Capture the cell that displays the provided text and extract its (x, y) central coordinate. 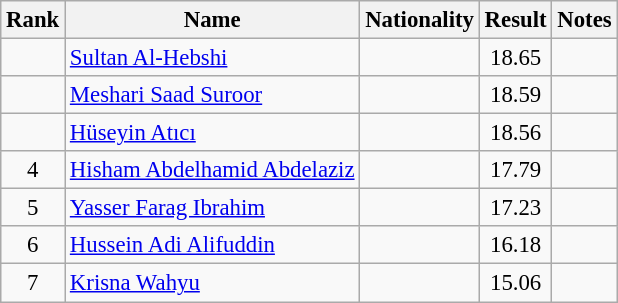
18.65 (516, 58)
Hüseyin Atıcı (212, 133)
4 (33, 170)
Rank (33, 20)
5 (33, 208)
Hussein Adi Alifuddin (212, 245)
7 (33, 283)
Nationality (420, 20)
17.23 (516, 208)
Meshari Saad Suroor (212, 95)
Hisham Abdelhamid Abdelaziz (212, 170)
Sultan Al-Hebshi (212, 58)
Notes (584, 20)
Yasser Farag Ibrahim (212, 208)
Name (212, 20)
17.79 (516, 170)
18.59 (516, 95)
16.18 (516, 245)
Krisna Wahyu (212, 283)
6 (33, 245)
18.56 (516, 133)
Result (516, 20)
15.06 (516, 283)
